Capture the cell that displays the provided text and extract its (X, Y) central coordinate. 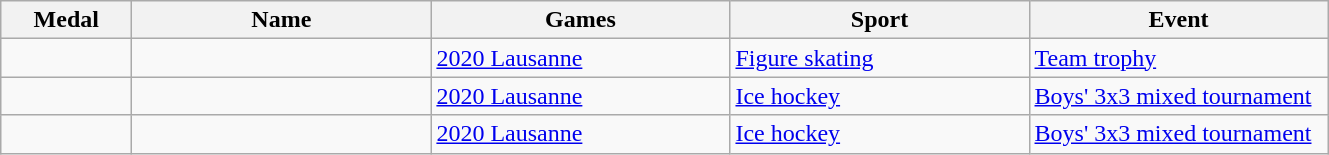
Name (282, 20)
Team trophy (1178, 58)
Medal (66, 20)
Figure skating (880, 58)
Games (580, 20)
Sport (880, 20)
Event (1178, 20)
